Pinpoint the cell where the given text exists, returning its (X, Y) midpoint coordinate. 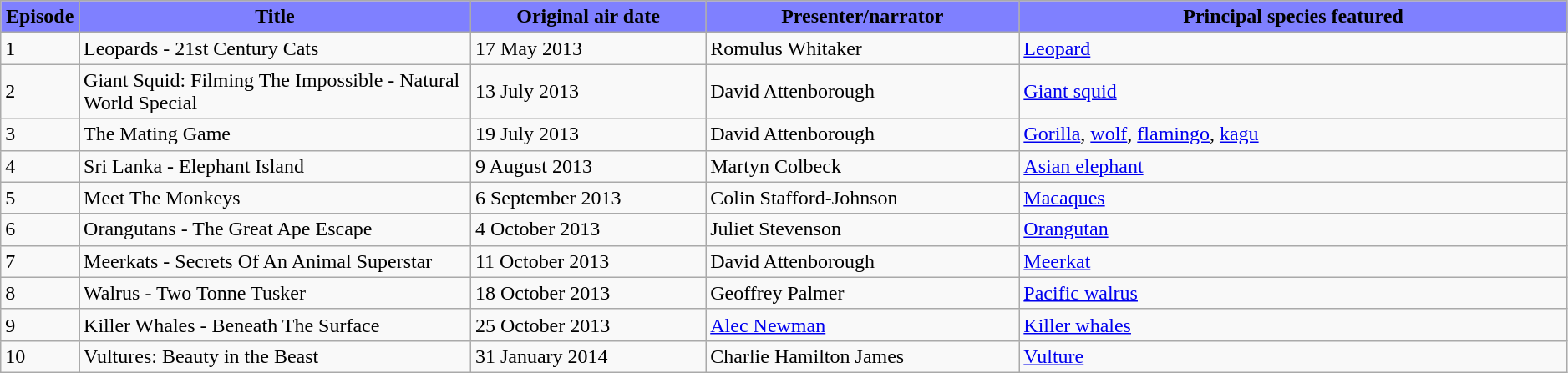
Macaques (1293, 198)
31 January 2014 (588, 356)
Killer whales (1293, 325)
17 May 2013 (588, 48)
Asian elephant (1293, 166)
Killer Whales - Beneath The Surface (276, 325)
Leopards - 21st Century Cats (276, 48)
Alec Newman (862, 325)
Giant squid (1293, 92)
Meet The Monkeys (276, 198)
7 (40, 261)
11 October 2013 (588, 261)
5 (40, 198)
Pacific walrus (1293, 293)
Original air date (588, 17)
13 July 2013 (588, 92)
Episode (40, 17)
Title (276, 17)
Vulture (1293, 356)
The Mating Game (276, 134)
1 (40, 48)
Vultures: Beauty in the Beast (276, 356)
19 July 2013 (588, 134)
Leopard (1293, 48)
6 (40, 229)
Principal species featured (1293, 17)
Meerkat (1293, 261)
10 (40, 356)
Juliet Stevenson (862, 229)
9 (40, 325)
8 (40, 293)
9 August 2013 (588, 166)
3 (40, 134)
Giant Squid: Filming The Impossible - Natural World Special (276, 92)
Gorilla, wolf, flamingo, kagu (1293, 134)
6 September 2013 (588, 198)
Orangutans - The Great Ape Escape (276, 229)
18 October 2013 (588, 293)
4 (40, 166)
Meerkats - Secrets Of An Animal Superstar (276, 261)
Charlie Hamilton James (862, 356)
Romulus Whitaker (862, 48)
4 October 2013 (588, 229)
Geoffrey Palmer (862, 293)
Orangutan (1293, 229)
Martyn Colbeck (862, 166)
2 (40, 92)
Presenter/narrator (862, 17)
25 October 2013 (588, 325)
Colin Stafford-Johnson (862, 198)
Walrus - Two Tonne Tusker (276, 293)
Sri Lanka - Elephant Island (276, 166)
